Extract the [x, y] coordinate from the center of the cell holding the provided text.  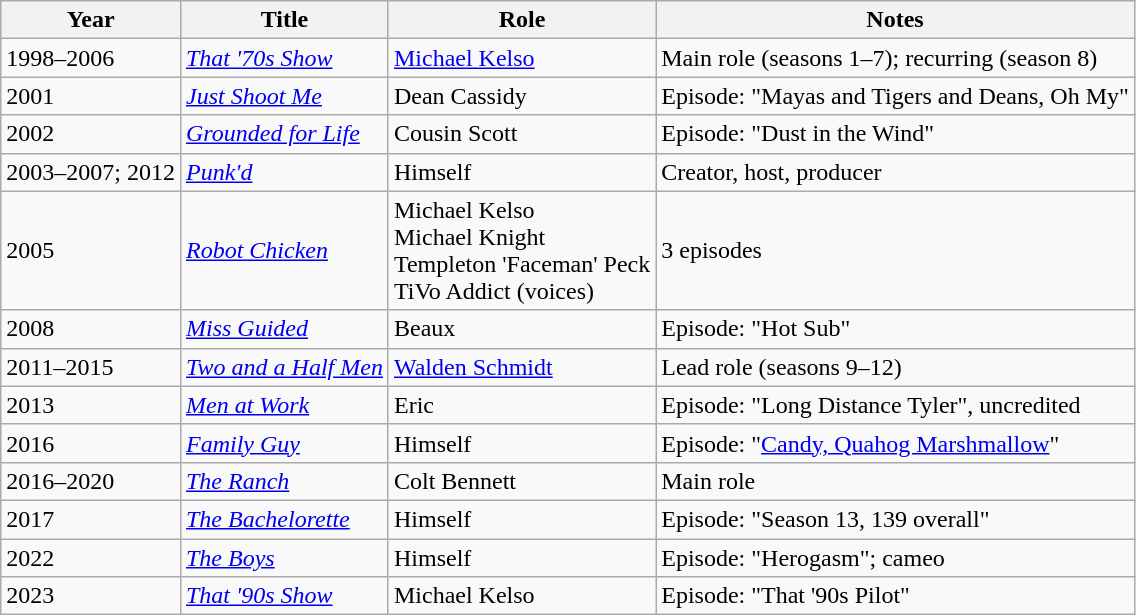
Episode: "That '90s Pilot" [896, 596]
2008 [91, 329]
The Bachelorette [284, 519]
Two and a Half Men [284, 367]
Episode: "Long Distance Tyler", uncredited [896, 405]
Dean Cassidy [522, 96]
Creator, host, producer [896, 172]
Episode: "Herogasm"; cameo [896, 557]
Lead role (seasons 9–12) [896, 367]
Episode: "Mayas and Tigers and Deans, Oh My" [896, 96]
Episode: "Dust in the Wind" [896, 134]
Episode: "Season 13, 139 overall" [896, 519]
2013 [91, 405]
Colt Bennett [522, 481]
2011–2015 [91, 367]
Main role (seasons 1–7); recurring (season 8) [896, 58]
Michael KelsoMichael KnightTempleton 'Faceman' PeckTiVo Addict (voices) [522, 250]
That '70s Show [284, 58]
Notes [896, 20]
Role [522, 20]
Men at Work [284, 405]
3 episodes [896, 250]
Year [91, 20]
Main role [896, 481]
Walden Schmidt [522, 367]
Episode: "Hot Sub" [896, 329]
2022 [91, 557]
Cousin Scott [522, 134]
Just Shoot Me [284, 96]
That '90s Show [284, 596]
Title [284, 20]
2003–2007; 2012 [91, 172]
1998–2006 [91, 58]
2017 [91, 519]
2016 [91, 443]
Robot Chicken [284, 250]
Punk'd [284, 172]
The Ranch [284, 481]
Grounded for Life [284, 134]
Family Guy [284, 443]
2002 [91, 134]
2016–2020 [91, 481]
Episode: "Candy, Quahog Marshmallow" [896, 443]
The Boys [284, 557]
Beaux [522, 329]
Eric [522, 405]
2001 [91, 96]
Miss Guided [284, 329]
2005 [91, 250]
2023 [91, 596]
